Provide the (X, Y) coordinate of the cell's center where the given text is located.  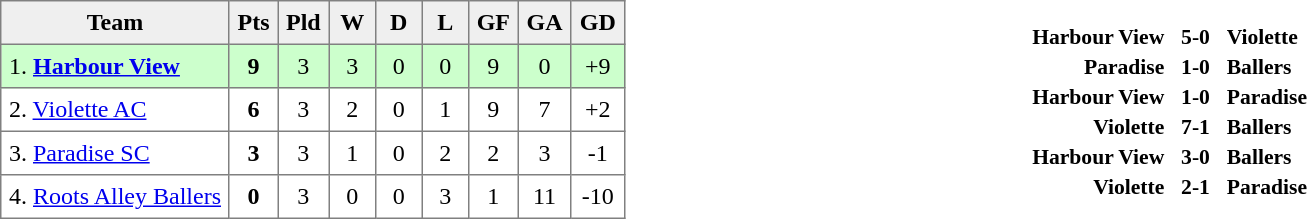
+2 (598, 110)
Pld (304, 23)
3-0 (1195, 156)
4. Roots Alley Ballers (115, 197)
-1 (598, 153)
+9 (598, 66)
3. Paradise SC (115, 153)
5-0 (1195, 36)
7 (544, 110)
2. Violette AC (115, 110)
Paradise (1058, 66)
GD (598, 23)
2-1 (1195, 186)
D (398, 23)
L (445, 23)
6 (253, 110)
W (352, 23)
1. Harbour View (115, 66)
GF (493, 23)
Pts (253, 23)
11 (544, 197)
-10 (598, 197)
Team (115, 23)
GA (544, 23)
7-1 (1195, 126)
